Extract the (X, Y) coordinate from the center of the cell holding the provided text.  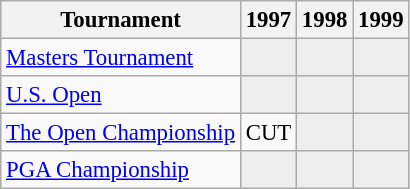
1997 (268, 20)
Tournament (121, 20)
PGA Championship (121, 170)
1999 (381, 20)
U.S. Open (121, 95)
CUT (268, 133)
Masters Tournament (121, 58)
1998 (325, 20)
The Open Championship (121, 133)
